Identify which cell holds the provided text, then report its (X, Y) central coordinate. 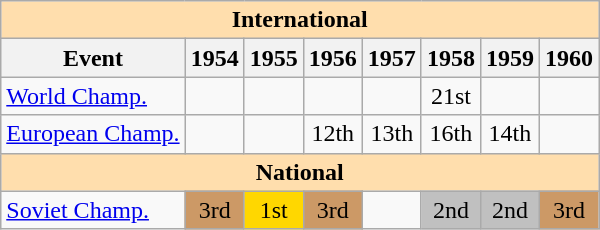
World Champ. (93, 96)
1957 (392, 58)
International (300, 20)
16th (450, 134)
1956 (332, 58)
1959 (510, 58)
Event (93, 58)
National (300, 172)
1st (274, 210)
1960 (568, 58)
1958 (450, 58)
14th (510, 134)
13th (392, 134)
21st (450, 96)
1955 (274, 58)
1954 (214, 58)
European Champ. (93, 134)
Soviet Champ. (93, 210)
12th (332, 134)
